Determine the (x, y) coordinate at the center of the cell enclosing the given text.  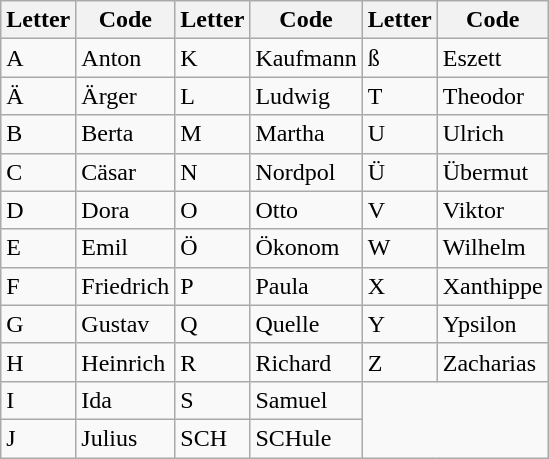
Friedrich (126, 286)
SCHule (306, 438)
J (38, 438)
Wilhelm (492, 248)
B (38, 134)
Y (400, 324)
Otto (306, 210)
SCH (212, 438)
Ludwig (306, 96)
Anton (126, 58)
Emil (126, 248)
Ökonom (306, 248)
Eszett (492, 58)
T (400, 96)
Z (400, 362)
U (400, 134)
Heinrich (126, 362)
Gustav (126, 324)
H (38, 362)
C (38, 172)
Martha (306, 134)
Samuel (306, 400)
A (38, 58)
Quelle (306, 324)
Paula (306, 286)
Viktor (492, 210)
V (400, 210)
Richard (306, 362)
K (212, 58)
S (212, 400)
Ö (212, 248)
I (38, 400)
Q (212, 324)
G (38, 324)
L (212, 96)
Dora (126, 210)
Ypsilon (492, 324)
Kaufmann (306, 58)
Ulrich (492, 134)
X (400, 286)
Julius (126, 438)
O (212, 210)
Cäsar (126, 172)
ß (400, 58)
F (38, 286)
Ü (400, 172)
Xanthippe (492, 286)
N (212, 172)
M (212, 134)
Zacharias (492, 362)
Ärger (126, 96)
R (212, 362)
Nordpol (306, 172)
Übermut (492, 172)
E (38, 248)
W (400, 248)
Theodor (492, 96)
Ä (38, 96)
P (212, 286)
D (38, 210)
Berta (126, 134)
Ida (126, 400)
